Scan for the cell matching the given text and deliver its [X, Y] coordinate at center. 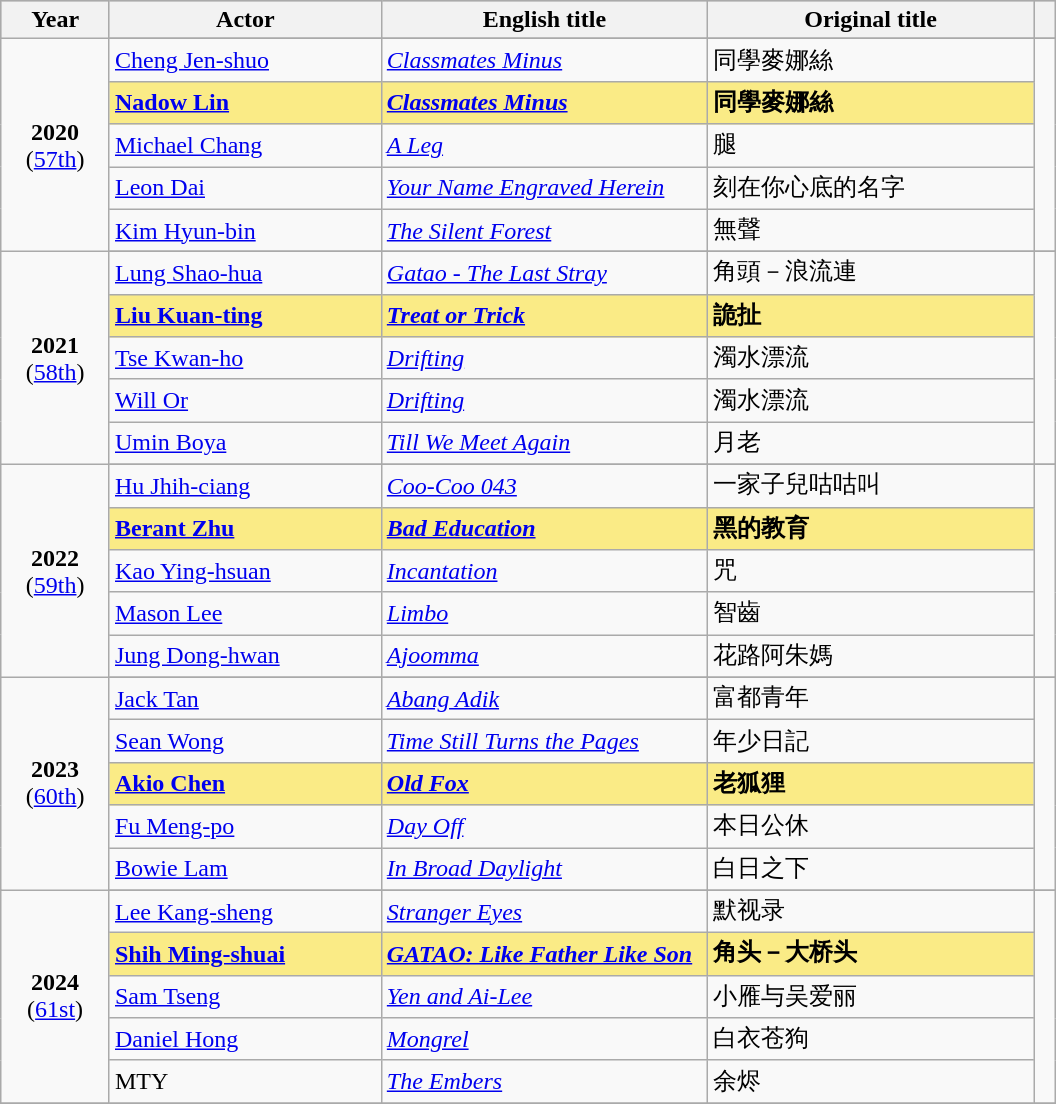
Old Fox [544, 784]
Lung Shao-hua [245, 274]
角頭－浪流連 [871, 274]
Berant Zhu [245, 528]
2022(59th) [56, 570]
余烬 [871, 1082]
Abang Adik [544, 698]
Year [56, 20]
Actor [245, 20]
黑的教育 [871, 528]
2023(60th) [56, 784]
智齒 [871, 614]
Ajoomma [544, 656]
2020(57th) [56, 146]
年少日記 [871, 742]
本日公休 [871, 826]
Daniel Hong [245, 1040]
GATAO: Like Father Like Son [544, 954]
Cheng Jen-shuo [245, 60]
Time Still Turns the Pages [544, 742]
Umin Boya [245, 444]
Limbo [544, 614]
Incantation [544, 572]
Hu Jhih-ciang [245, 486]
小雁与吴爱丽 [871, 996]
Kim Hyun-bin [245, 230]
Till We Meet Again [544, 444]
Yen and Ai-Lee [544, 996]
花路阿朱媽 [871, 656]
The Silent Forest [544, 230]
English title [544, 20]
Gatao - The Last Stray [544, 274]
無聲 [871, 230]
Fu Meng-po [245, 826]
刻在你心底的名字 [871, 188]
Bad Education [544, 528]
Tse Kwan-ho [245, 358]
A Leg [544, 146]
2021(58th) [56, 358]
MTY [245, 1082]
Original title [871, 20]
Akio Chen [245, 784]
Day Off [544, 826]
Nadow Lin [245, 102]
Will Or [245, 400]
Shih Ming-shuai [245, 954]
腿 [871, 146]
2024(61st) [56, 996]
Jung Dong-hwan [245, 656]
The Embers [544, 1082]
Jack Tan [245, 698]
Your Name Engraved Herein [544, 188]
一家子兒咕咕叫 [871, 486]
咒 [871, 572]
詭扯 [871, 316]
默视录 [871, 912]
白衣苍狗 [871, 1040]
Coo-Coo 043 [544, 486]
Leon Dai [245, 188]
富都青年 [871, 698]
Sean Wong [245, 742]
Michael Chang [245, 146]
Lee Kang-sheng [245, 912]
Liu Kuan-ting [245, 316]
Stranger Eyes [544, 912]
Sam Tseng [245, 996]
Bowie Lam [245, 870]
Treat or Trick [544, 316]
月老 [871, 444]
In Broad Daylight [544, 870]
Mongrel [544, 1040]
Kao Ying-hsuan [245, 572]
白日之下 [871, 870]
老狐狸 [871, 784]
角头－大桥头 [871, 954]
Mason Lee [245, 614]
